Scan for the cell matching the given text and deliver its (x, y) coordinate at center. 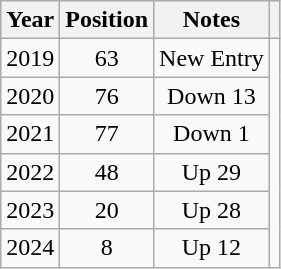
48 (107, 172)
63 (107, 58)
8 (107, 248)
2021 (30, 134)
20 (107, 210)
Up 29 (212, 172)
2024 (30, 248)
76 (107, 96)
77 (107, 134)
2019 (30, 58)
2020 (30, 96)
Position (107, 20)
Year (30, 20)
2023 (30, 210)
Down 1 (212, 134)
Notes (212, 20)
Up 12 (212, 248)
2022 (30, 172)
Up 28 (212, 210)
Down 13 (212, 96)
New Entry (212, 58)
